Return (x, y) of the center of cell containing provided text 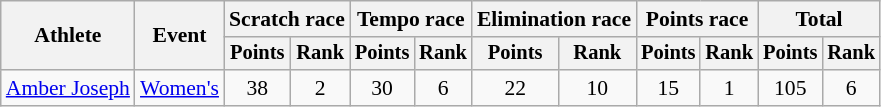
10 (598, 88)
22 (516, 88)
15 (668, 88)
Athlete (68, 36)
Elimination race (554, 19)
105 (790, 88)
30 (382, 88)
Total (819, 19)
Tempo race (411, 19)
Points race (697, 19)
Women's (180, 88)
2 (320, 88)
Event (180, 36)
1 (729, 88)
Scratch race (287, 19)
38 (257, 88)
Amber Joseph (68, 88)
